Pinpoint the cell where the given text exists, returning its [X, Y] midpoint coordinate. 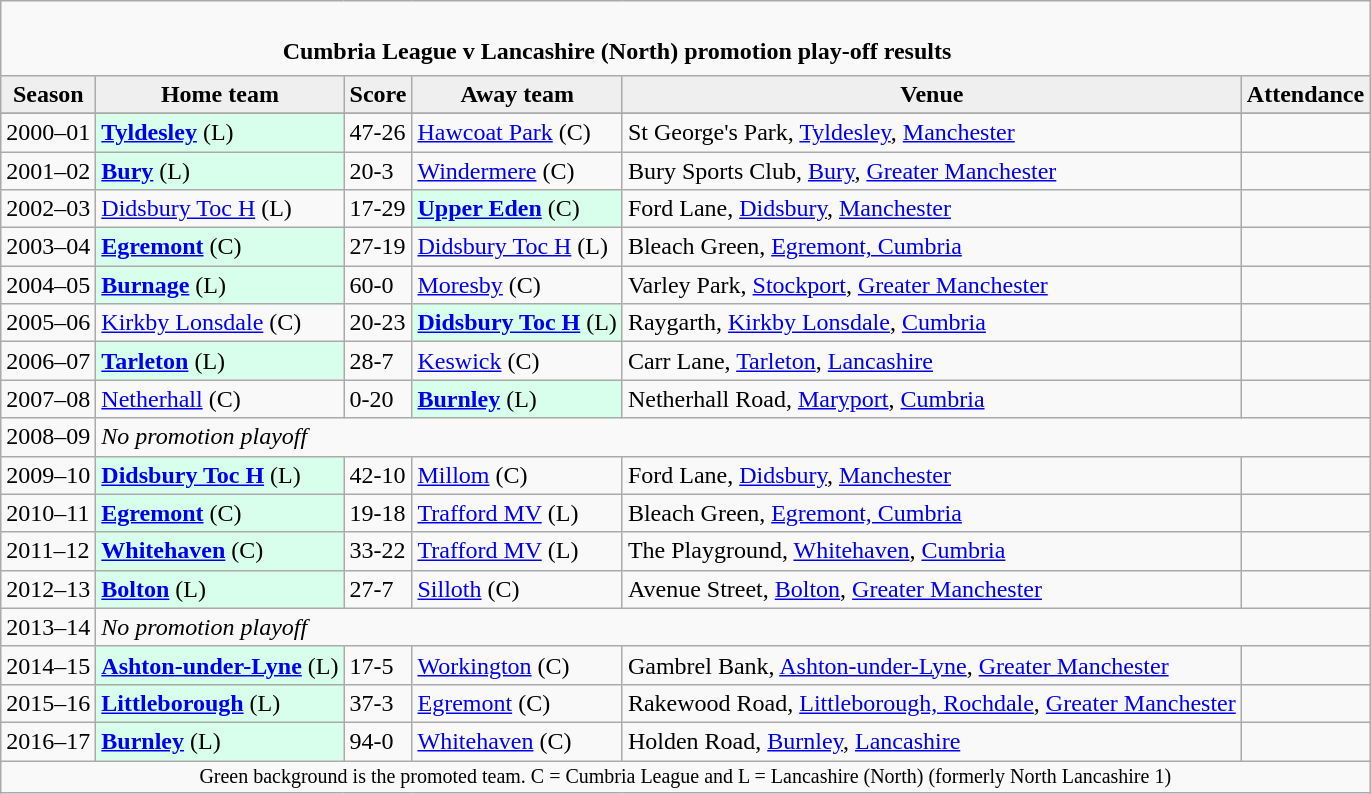
Varley Park, Stockport, Greater Manchester [932, 285]
Carr Lane, Tarleton, Lancashire [932, 361]
2012–13 [48, 589]
2013–14 [48, 627]
2015–16 [48, 703]
Away team [517, 94]
2007–08 [48, 399]
Attendance [1305, 94]
17-5 [378, 665]
94-0 [378, 741]
2006–07 [48, 361]
27-19 [378, 247]
Netherhall (C) [220, 399]
2010–11 [48, 513]
Tarleton (L) [220, 361]
20-23 [378, 323]
2009–10 [48, 475]
Keswick (C) [517, 361]
Score [378, 94]
27-7 [378, 589]
Home team [220, 94]
Moresby (C) [517, 285]
Millom (C) [517, 475]
Littleborough (L) [220, 703]
33-22 [378, 551]
2000–01 [48, 132]
2008–09 [48, 437]
17-29 [378, 209]
Bury (L) [220, 171]
Raygarth, Kirkby Lonsdale, Cumbria [932, 323]
2011–12 [48, 551]
2014–15 [48, 665]
St George's Park, Tyldesley, Manchester [932, 132]
Venue [932, 94]
Avenue Street, Bolton, Greater Manchester [932, 589]
47-26 [378, 132]
37-3 [378, 703]
60-0 [378, 285]
Kirkby Lonsdale (C) [220, 323]
2003–04 [48, 247]
Windermere (C) [517, 171]
Burnage (L) [220, 285]
Bolton (L) [220, 589]
2002–03 [48, 209]
Hawcoat Park (C) [517, 132]
The Playground, Whitehaven, Cumbria [932, 551]
Tyldesley (L) [220, 132]
Rakewood Road, Littleborough, Rochdale, Greater Manchester [932, 703]
Silloth (C) [517, 589]
42-10 [378, 475]
Holden Road, Burnley, Lancashire [932, 741]
20-3 [378, 171]
Ashton-under-Lyne (L) [220, 665]
Upper Eden (C) [517, 209]
0-20 [378, 399]
2001–02 [48, 171]
Gambrel Bank, Ashton-under-Lyne, Greater Manchester [932, 665]
2016–17 [48, 741]
19-18 [378, 513]
Netherhall Road, Maryport, Cumbria [932, 399]
2005–06 [48, 323]
2004–05 [48, 285]
Workington (C) [517, 665]
Green background is the promoted team. C = Cumbria League and L = Lancashire (North) (formerly North Lancashire 1) [686, 776]
Season [48, 94]
Bury Sports Club, Bury, Greater Manchester [932, 171]
28-7 [378, 361]
